Detect which cell encompasses the target text, then output its (X, Y) center coordinate. 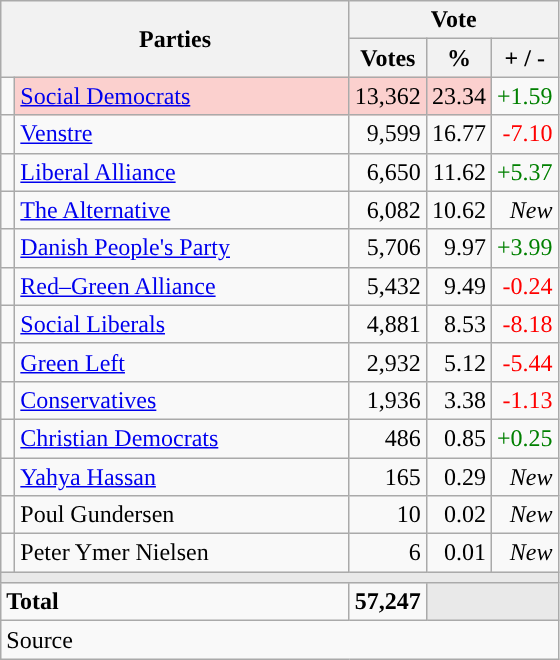
Green Left (182, 362)
8.53 (458, 324)
Red–Green Alliance (182, 286)
9,599 (388, 134)
-8.18 (524, 324)
+0.25 (524, 438)
+1.59 (524, 96)
10 (388, 515)
-7.10 (524, 134)
6,650 (388, 172)
+5.37 (524, 172)
165 (388, 477)
0.01 (458, 553)
10.62 (458, 210)
Conservatives (182, 400)
6 (388, 553)
1,936 (388, 400)
+ / - (524, 58)
Yahya Hassan (182, 477)
Parties (176, 39)
13,362 (388, 96)
Vote (454, 20)
5,706 (388, 248)
4,881 (388, 324)
The Alternative (182, 210)
Votes (388, 58)
0.29 (458, 477)
0.85 (458, 438)
5.12 (458, 362)
486 (388, 438)
-5.44 (524, 362)
Social Liberals (182, 324)
6,082 (388, 210)
+3.99 (524, 248)
2,932 (388, 362)
% (458, 58)
9.97 (458, 248)
16.77 (458, 134)
11.62 (458, 172)
-0.24 (524, 286)
-1.13 (524, 400)
23.34 (458, 96)
Total (176, 602)
0.02 (458, 515)
Poul Gundersen (182, 515)
Liberal Alliance (182, 172)
9.49 (458, 286)
Social Democrats (182, 96)
Peter Ymer Nielsen (182, 553)
3.38 (458, 400)
Venstre (182, 134)
Source (280, 640)
5,432 (388, 286)
Danish People's Party (182, 248)
Christian Democrats (182, 438)
57,247 (388, 602)
